Find where the given text appears and provide that cell's center as (X, Y) coordinate. 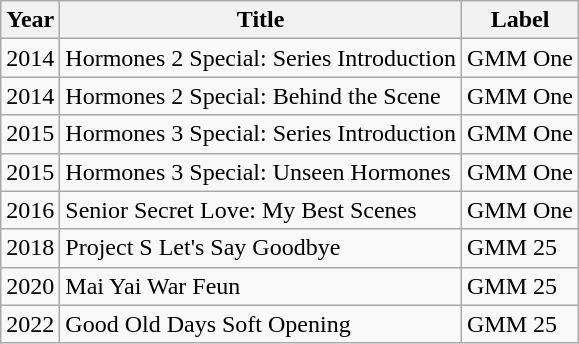
Senior Secret Love: My Best Scenes (261, 210)
Project S Let's Say Goodbye (261, 248)
2016 (30, 210)
2020 (30, 286)
Label (520, 20)
Title (261, 20)
Hormones 2 Special: Behind the Scene (261, 96)
Mai Yai War Feun (261, 286)
Hormones 3 Special: Series Introduction (261, 134)
Year (30, 20)
Hormones 3 Special: Unseen Hormones (261, 172)
Hormones 2 Special: Series Introduction (261, 58)
2018 (30, 248)
Good Old Days Soft Opening (261, 324)
2022 (30, 324)
